Scan for the cell matching the given text and deliver its (x, y) coordinate at center. 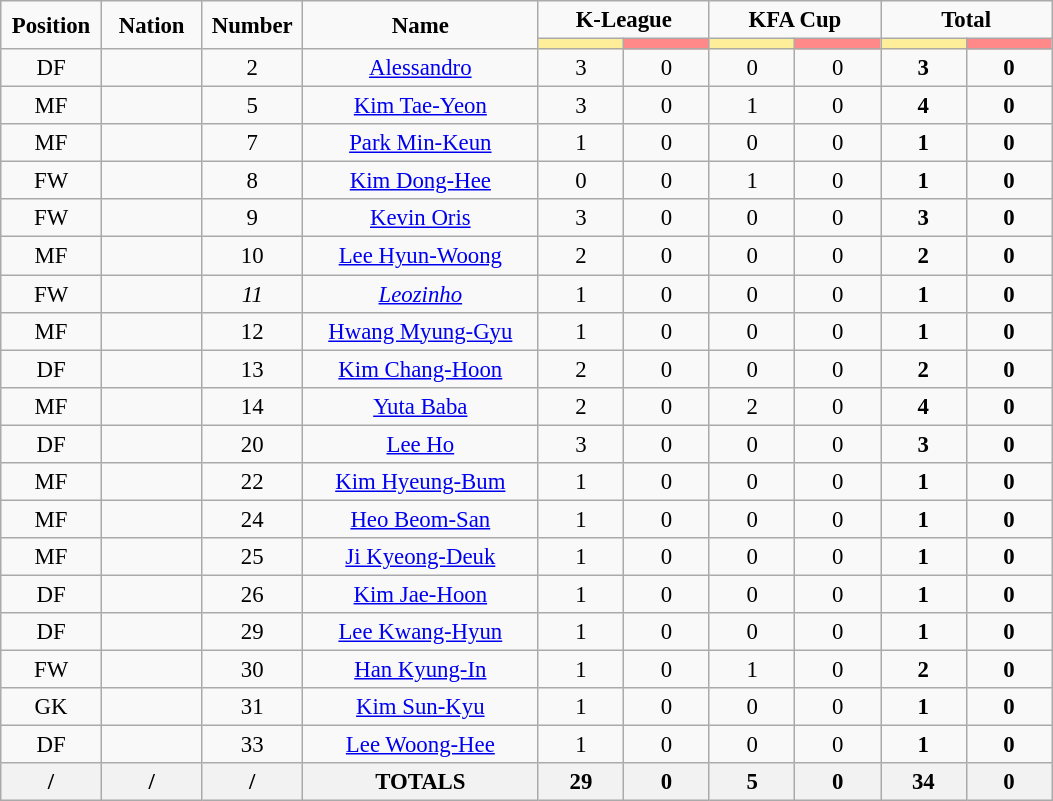
Leozinho (421, 294)
Position (52, 25)
8 (252, 181)
Hwang Myung-Gyu (421, 331)
Yuta Baba (421, 406)
Kim Jae-Hoon (421, 594)
30 (252, 670)
Heo Beom-San (421, 519)
12 (252, 331)
22 (252, 482)
Kim Chang-Hoon (421, 369)
11 (252, 294)
Number (252, 25)
Name (421, 25)
Lee Ho (421, 444)
Alessandro (421, 68)
10 (252, 256)
Han Kyung-In (421, 670)
7 (252, 143)
Kim Dong-Hee (421, 181)
Kim Tae-Yeon (421, 106)
K-League (624, 20)
Kevin Oris (421, 219)
Nation (152, 25)
25 (252, 557)
14 (252, 406)
9 (252, 219)
20 (252, 444)
Lee Kwang-Hyun (421, 632)
Park Min-Keun (421, 143)
Kim Sun-Kyu (421, 707)
31 (252, 707)
KFA Cup (794, 20)
Lee Woong-Hee (421, 745)
TOTALS (421, 782)
26 (252, 594)
Kim Hyeung-Bum (421, 482)
Lee Hyun-Woong (421, 256)
24 (252, 519)
GK (52, 707)
Total (966, 20)
Ji Kyeong-Deuk (421, 557)
13 (252, 369)
34 (923, 782)
33 (252, 745)
